For the text-containing cell, return its midpoint in [X, Y] coordinate format. 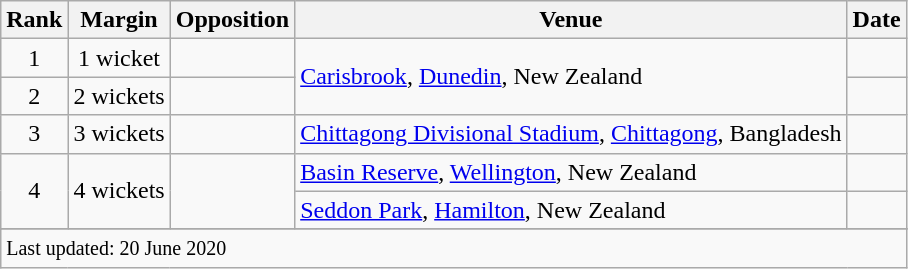
1 wicket [119, 58]
Date [876, 20]
3 [34, 134]
Basin Reserve, Wellington, New Zealand [571, 172]
2 [34, 96]
Chittagong Divisional Stadium, Chittagong, Bangladesh [571, 134]
3 wickets [119, 134]
4 wickets [119, 191]
Opposition [232, 20]
Rank [34, 20]
Margin [119, 20]
4 [34, 191]
Last updated: 20 June 2020 [454, 248]
Seddon Park, Hamilton, New Zealand [571, 210]
1 [34, 58]
2 wickets [119, 96]
Carisbrook, Dunedin, New Zealand [571, 77]
Venue [571, 20]
